Output the (x, y) coordinate of the center of the cell containing the given text.  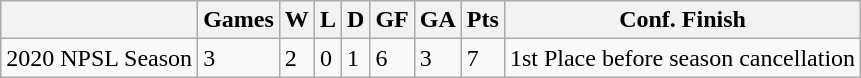
GA (438, 20)
W (296, 20)
D (355, 20)
L (328, 20)
2020 NPSL Season (100, 58)
Conf. Finish (682, 20)
1st Place before season cancellation (682, 58)
0 (328, 58)
Games (239, 20)
2 (296, 58)
GF (392, 20)
1 (355, 58)
Pts (482, 20)
6 (392, 58)
7 (482, 58)
